Detect which cell encompasses the target text, then output its (X, Y) center coordinate. 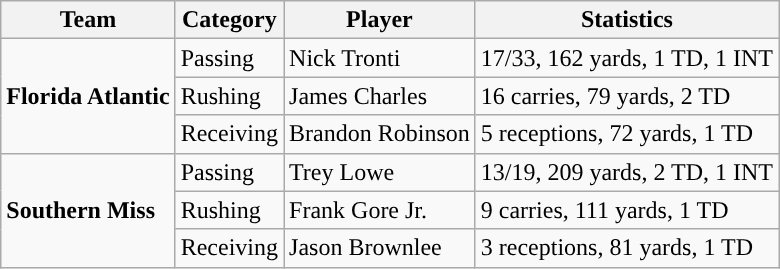
Nick Tronti (380, 58)
9 carries, 111 yards, 1 TD (626, 210)
Statistics (626, 20)
Brandon Robinson (380, 134)
5 receptions, 72 yards, 1 TD (626, 134)
Frank Gore Jr. (380, 210)
Category (229, 20)
13/19, 209 yards, 2 TD, 1 INT (626, 172)
17/33, 162 yards, 1 TD, 1 INT (626, 58)
Team (88, 20)
James Charles (380, 96)
Player (380, 20)
Florida Atlantic (88, 96)
16 carries, 79 yards, 2 TD (626, 96)
3 receptions, 81 yards, 1 TD (626, 248)
Southern Miss (88, 210)
Trey Lowe (380, 172)
Jason Brownlee (380, 248)
